Return [X, Y] of the center of cell containing provided text 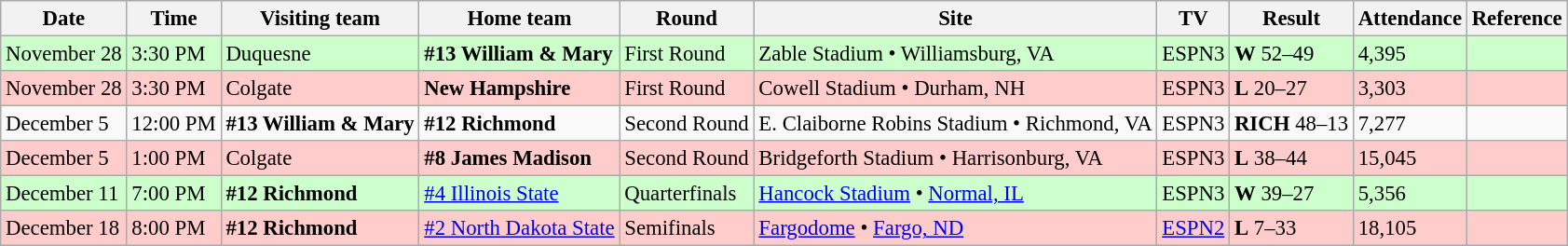
TV [1193, 19]
New Hampshire [520, 89]
#4 Illinois State [520, 194]
18,105 [1410, 228]
L 7–33 [1291, 228]
Duquesne [320, 54]
Result [1291, 19]
Visiting team [320, 19]
#8 James Madison [520, 158]
12:00 PM [173, 124]
Zable Stadium • Williamsburg, VA [956, 54]
Cowell Stadium • Durham, NH [956, 89]
December 18 [63, 228]
Fargodome • Fargo, ND [956, 228]
W 52–49 [1291, 54]
Reference [1517, 19]
15,045 [1410, 158]
Site [956, 19]
RICH 48–13 [1291, 124]
5,356 [1410, 194]
L 20–27 [1291, 89]
1:00 PM [173, 158]
Attendance [1410, 19]
December 11 [63, 194]
Time [173, 19]
Hancock Stadium • Normal, IL [956, 194]
7:00 PM [173, 194]
W 39–27 [1291, 194]
4,395 [1410, 54]
L 38–44 [1291, 158]
Bridgeforth Stadium • Harrisonburg, VA [956, 158]
3,303 [1410, 89]
E. Claiborne Robins Stadium • Richmond, VA [956, 124]
#2 North Dakota State [520, 228]
ESPN2 [1193, 228]
Semifinals [687, 228]
Home team [520, 19]
7,277 [1410, 124]
Quarterfinals [687, 194]
Date [63, 19]
Round [687, 19]
8:00 PM [173, 228]
